Extract the (X, Y) coordinate from the center of the cell holding the provided text.  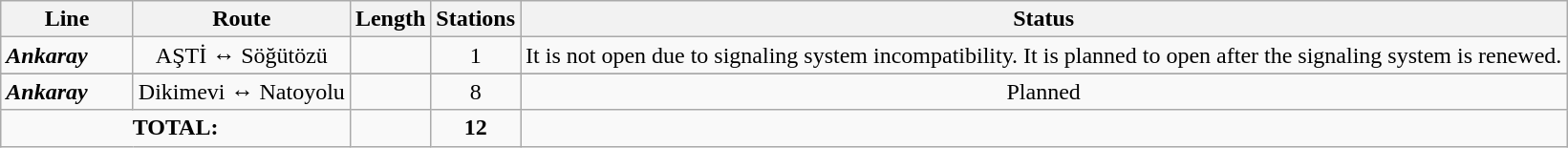
Route (241, 19)
Status (1043, 19)
8 (476, 92)
Line (67, 19)
AŞTİ ↔ Söğütözü (241, 55)
12 (476, 128)
Planned (1043, 92)
TOTAL: (176, 128)
It is not open due to signaling system incompatibility. It is planned to open after the signaling system is renewed. (1043, 55)
Dikimevi ↔ Natoyolu (241, 92)
1 (476, 55)
Length (390, 19)
Stations (476, 19)
